Pinpoint the cell where the given text exists, returning its [X, Y] midpoint coordinate. 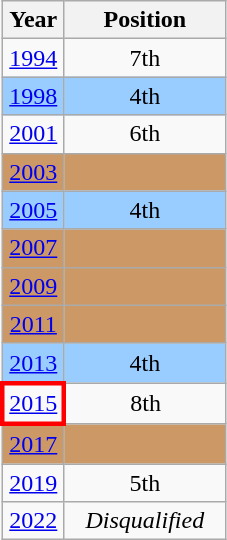
2009 [33, 286]
2007 [33, 248]
2001 [33, 134]
2015 [33, 404]
2011 [33, 324]
Year [33, 20]
1998 [33, 96]
6th [144, 134]
Position [144, 20]
2022 [33, 521]
8th [144, 404]
Disqualified [144, 521]
1994 [33, 58]
2005 [33, 210]
5th [144, 483]
2003 [33, 172]
7th [144, 58]
2017 [33, 444]
2013 [33, 363]
2019 [33, 483]
